Identify which cell holds the provided text, then report its [X, Y] central coordinate. 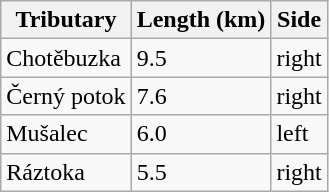
Chotěbuzka [66, 58]
Tributary [66, 20]
left [299, 134]
Side [299, 20]
6.0 [201, 134]
Černý potok [66, 96]
Length (km) [201, 20]
5.5 [201, 172]
7.6 [201, 96]
9.5 [201, 58]
Mušalec [66, 134]
Ráztoka [66, 172]
